Find where the given text appears and provide that cell's center as [X, Y] coordinate. 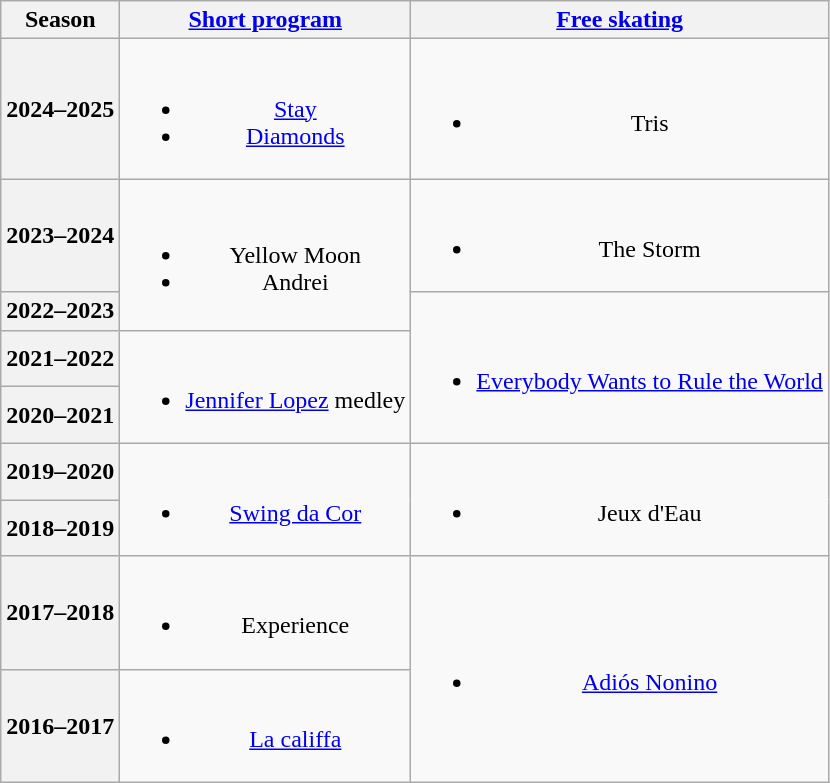
Experience [266, 612]
Adiós Nonino [620, 669]
2016–2017 [60, 726]
Tris [620, 109]
Swing da Cor [266, 500]
2022–2023 [60, 311]
Free skating [620, 20]
Yellow Moon Andrei [266, 254]
2021–2022 [60, 358]
Jeux d'Eau [620, 500]
2020–2021 [60, 416]
Everybody Wants to Rule the World [620, 368]
2017–2018 [60, 612]
La califfa [266, 726]
2018–2019 [60, 528]
Season [60, 20]
Short program [266, 20]
Stay Diamonds [266, 109]
2024–2025 [60, 109]
2023–2024 [60, 236]
Jennifer Lopez medley [266, 386]
2019–2020 [60, 472]
The Storm [620, 236]
